Locate the cell with the specified text and output its (X, Y) center coordinate. 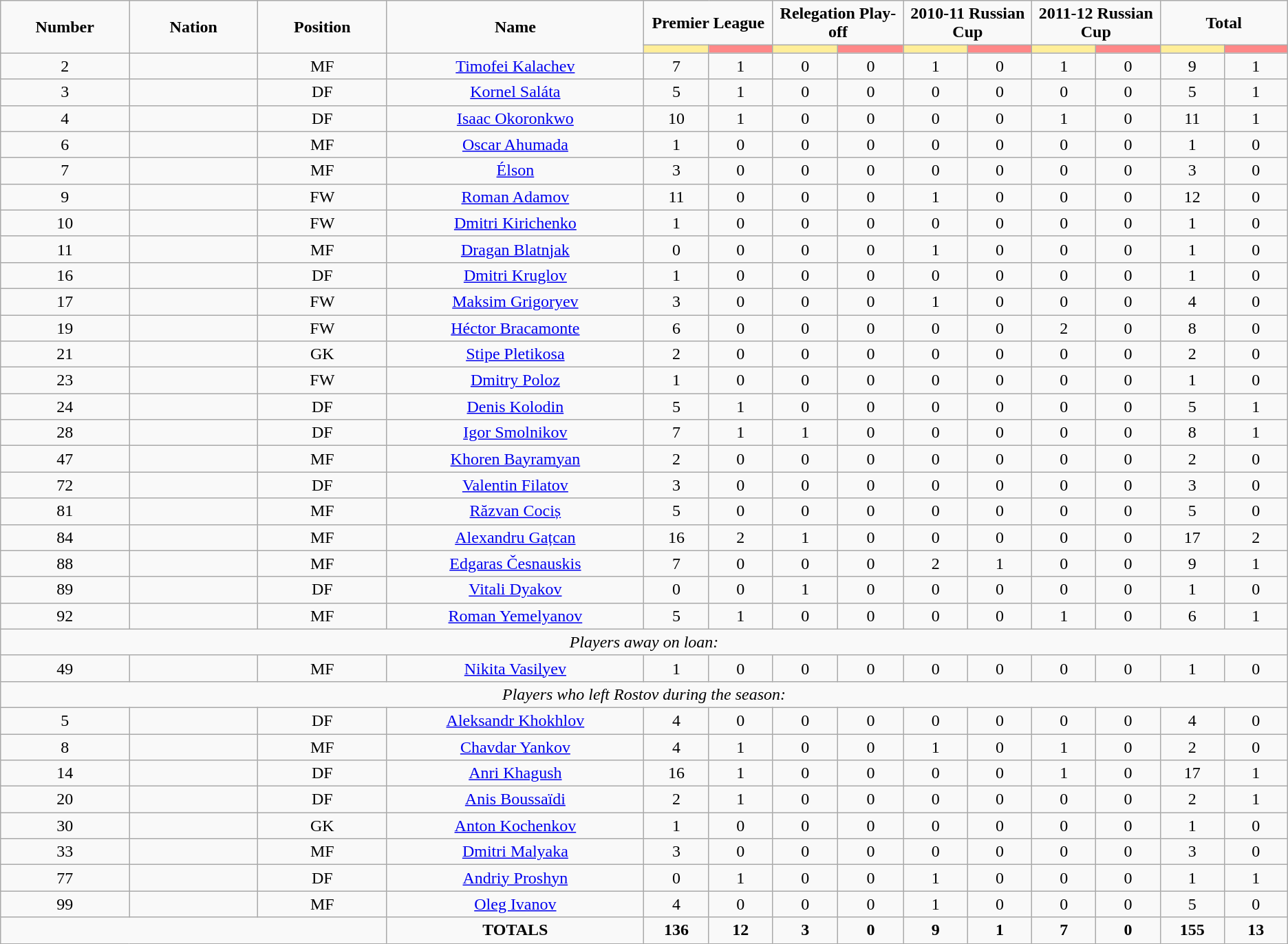
Dmitri Kruglov (515, 275)
Aleksandr Khokhlov (515, 720)
20 (65, 800)
21 (65, 354)
Vitali Dyakov (515, 590)
Oleg Ivanov (515, 904)
19 (65, 328)
Anri Khagush (515, 773)
24 (65, 407)
2010-11 Russian Cup (967, 23)
Edgaras Česnauskis (515, 564)
Dmitry Poloz (515, 380)
88 (65, 564)
47 (65, 459)
Héctor Bracamonte (515, 328)
89 (65, 590)
Denis Kolodin (515, 407)
Total (1223, 23)
Élson (515, 171)
92 (65, 616)
Oscar Ahumada (515, 144)
Position (322, 27)
Name (515, 27)
Khoren Bayramyan (515, 459)
49 (65, 668)
136 (676, 930)
Players who left Rostov during the season: (644, 694)
33 (65, 852)
14 (65, 773)
Anton Kochenkov (515, 826)
81 (65, 511)
Nikita Vasilyev (515, 668)
Valentin Filatov (515, 485)
Răzvan Cociș (515, 511)
Maksim Grigoryev (515, 301)
99 (65, 904)
30 (65, 826)
84 (65, 537)
Number (65, 27)
Nation (194, 27)
Kornel Saláta (515, 92)
72 (65, 485)
Stipe Pletikosa (515, 354)
Isaac Okoronkwo (515, 118)
Relegation Play-off (838, 23)
Roman Adamov (515, 197)
Dmitri Malyaka (515, 852)
Andriy Proshyn (515, 878)
Premier League (709, 23)
155 (1192, 930)
Dragan Blatnjak (515, 249)
77 (65, 878)
Dmitri Kirichenko (515, 223)
28 (65, 433)
Roman Yemelyanov (515, 616)
TOTALS (515, 930)
23 (65, 380)
Timofei Kalachev (515, 66)
Alexandru Gațcan (515, 537)
Igor Smolnikov (515, 433)
Chavdar Yankov (515, 747)
13 (1256, 930)
Players away on loan: (644, 642)
Anis Boussaïdi (515, 800)
2011-12 Russian Cup (1096, 23)
